Pinpoint the cell where the given text exists, returning its (X, Y) midpoint coordinate. 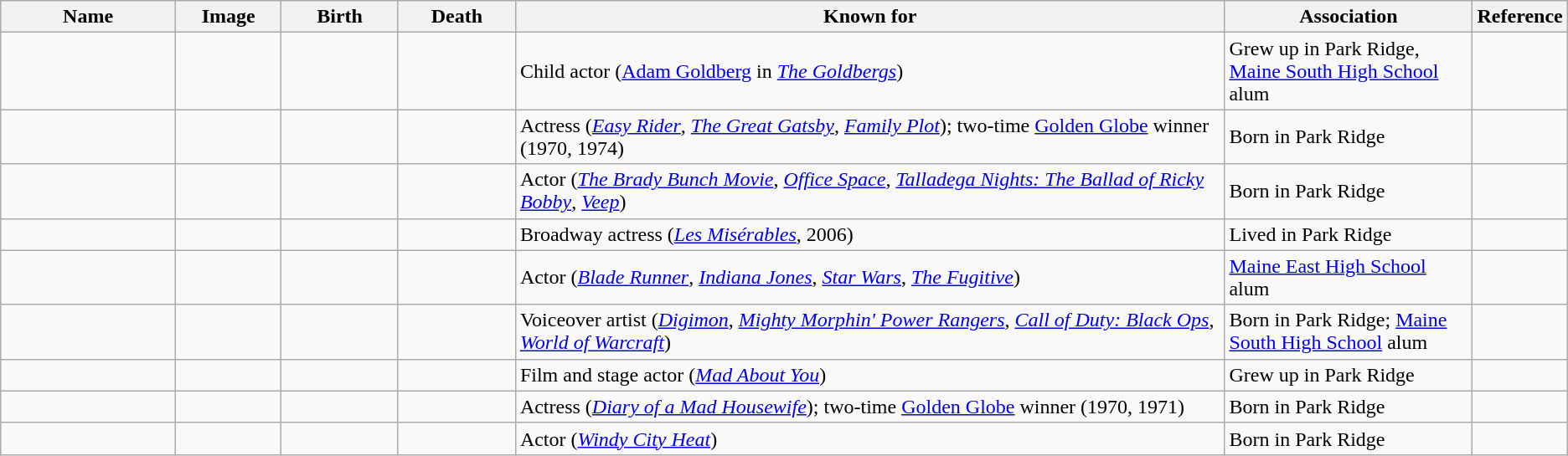
Maine East High School alum (1349, 278)
Image (228, 17)
Born in Park Ridge; Maine South High School alum (1349, 331)
Name (89, 17)
Reference (1519, 17)
Broadway actress (Les Misérables, 2006) (869, 234)
Birth (340, 17)
Child actor (Adam Goldberg in The Goldbergs) (869, 71)
Grew up in Park Ridge, Maine South High School alum (1349, 71)
Grew up in Park Ridge (1349, 375)
Actor (The Brady Bunch Movie, Office Space, Talladega Nights: The Ballad of Ricky Bobby, Veep) (869, 191)
Known for (869, 17)
Film and stage actor (Mad About You) (869, 375)
Lived in Park Ridge (1349, 234)
Actress (Easy Rider, The Great Gatsby, Family Plot); two-time Golden Globe winner (1970, 1974) (869, 137)
Death (456, 17)
Voiceover artist (Digimon, Mighty Morphin' Power Rangers, Call of Duty: Black Ops, World of Warcraft) (869, 331)
Actor (Windy City Heat) (869, 438)
Actress (Diary of a Mad Housewife); two-time Golden Globe winner (1970, 1971) (869, 407)
Actor (Blade Runner, Indiana Jones, Star Wars, The Fugitive) (869, 278)
Association (1349, 17)
